Extract the [x, y] coordinate from the center of the cell holding the provided text.  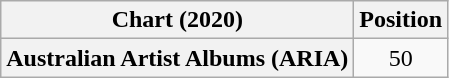
50 [401, 58]
Position [401, 20]
Australian Artist Albums (ARIA) [178, 58]
Chart (2020) [178, 20]
